For the text-containing cell, return its midpoint in [X, Y] coordinate format. 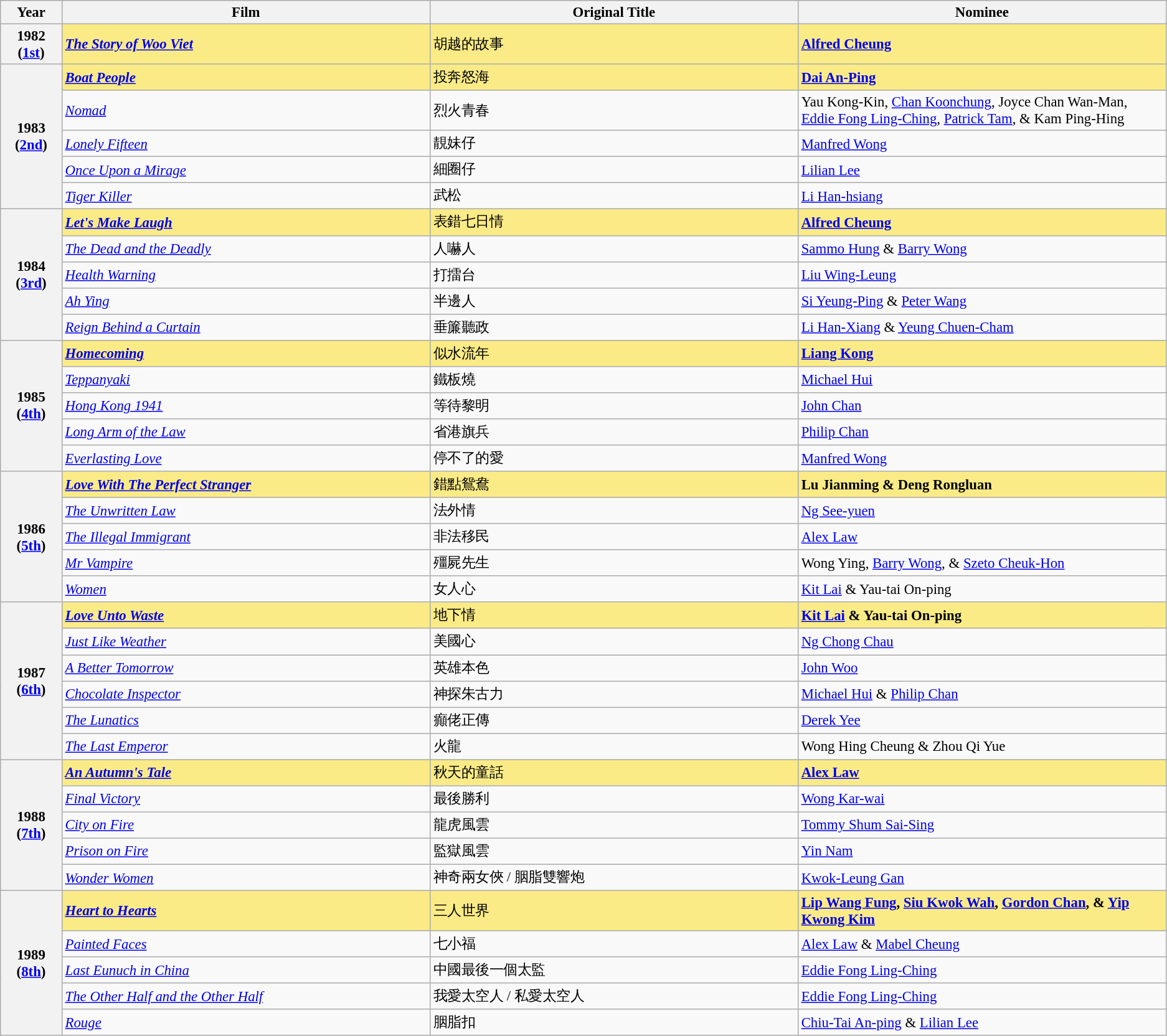
投奔怒海 [614, 77]
Wong Hing Cheung & Zhou Qi Yue [981, 746]
美國心 [614, 642]
Heart to Hearts [245, 911]
Ng See-yuen [981, 511]
1982(1st) [31, 45]
等待黎明 [614, 406]
1988(7th) [31, 825]
Wonder Women [245, 877]
Everlasting Love [245, 458]
女人心 [614, 589]
Teppanyaki [245, 380]
Boat People [245, 77]
人嚇人 [614, 248]
靚妹仔 [614, 144]
Dai An-Ping [981, 77]
The Illegal Immigrant [245, 537]
秋天的童話 [614, 773]
Tiger Killer [245, 196]
The Other Half and the Other Half [245, 996]
Last Eunuch in China [245, 970]
Lip Wang Fung, Siu Kwok Wah, Gordon Chan, & Yip Kwong Kim [981, 911]
表錯七日情 [614, 222]
垂簾聽政 [614, 327]
Chocolate Inspector [245, 694]
Let's Make Laugh [245, 222]
Chiu-Tai An-ping & Lilian Lee [981, 1022]
A Better Tomorrow [245, 668]
1983(2nd) [31, 137]
鐵板燒 [614, 380]
法外情 [614, 511]
省港旗兵 [614, 432]
三人世界 [614, 911]
烈火青春 [614, 111]
1985(4th) [31, 406]
似水流年 [614, 354]
Yin Nam [981, 851]
Philip Chan [981, 432]
Liang Kong [981, 354]
最後勝利 [614, 799]
Sammo Hung & Barry Wong [981, 248]
癲佬正傳 [614, 720]
Final Victory [245, 799]
Wong Ying, Barry Wong, & Szeto Cheuk-Hon [981, 563]
Ng Chong Chau [981, 642]
Liu Wing-Leung [981, 275]
Yau Kong-Kin, Chan Koonchung, Joyce Chan Wan-Man, Eddie Fong Ling-Ching, Patrick Tam, & Kam Ping-Hing [981, 111]
Love With The Perfect Stranger [245, 484]
Lilian Lee [981, 170]
Alex Law & Mabel Cheung [981, 944]
The Lunatics [245, 720]
Health Warning [245, 275]
Li Han-Xiang & Yeung Chuen-Cham [981, 327]
1984(3rd) [31, 275]
Homecoming [245, 354]
An Autumn's Tale [245, 773]
地下情 [614, 616]
Mr Vampire [245, 563]
Long Arm of the Law [245, 432]
Reign Behind a Curtain [245, 327]
Si Yeung-Ping & Peter Wang [981, 301]
The Unwritten Law [245, 511]
Nomad [245, 111]
停不了的愛 [614, 458]
胭脂扣 [614, 1022]
Year [31, 12]
John Woo [981, 668]
Tommy Shum Sai-Sing [981, 825]
胡越的故事 [614, 45]
神奇兩女俠 / 胭脂雙響炮 [614, 877]
The Story of Woo Viet [245, 45]
半邊人 [614, 301]
火龍 [614, 746]
The Last Emperor [245, 746]
Hong Kong 1941 [245, 406]
Lu Jianming & Deng Rongluan [981, 484]
我愛太空人 / 私愛太空人 [614, 996]
Prison on Fire [245, 851]
John Chan [981, 406]
打擂台 [614, 275]
英雄本色 [614, 668]
武松 [614, 196]
Just Like Weather [245, 642]
Nominee [981, 12]
監獄風雲 [614, 851]
Michael Hui & Philip Chan [981, 694]
七小福 [614, 944]
1989(8th) [31, 964]
神探朱古力 [614, 694]
The Dead and the Deadly [245, 248]
錯點鴛鴦 [614, 484]
Lonely Fifteen [245, 144]
Kwok-Leung Gan [981, 877]
Derek Yee [981, 720]
非法移民 [614, 537]
1987(6th) [31, 681]
Li Han-hsiang [981, 196]
Ah Ying [245, 301]
殭屍先生 [614, 563]
Love Unto Waste [245, 616]
1986(5th) [31, 537]
中國最後一個太監 [614, 970]
Michael Hui [981, 380]
細圈仔 [614, 170]
City on Fire [245, 825]
龍虎風雲 [614, 825]
Wong Kar-wai [981, 799]
Once Upon a Mirage [245, 170]
Original Title [614, 12]
Film [245, 12]
Rouge [245, 1022]
Painted Faces [245, 944]
Women [245, 589]
